Search for the cell housing the specified text and yield its (X, Y) center coordinate. 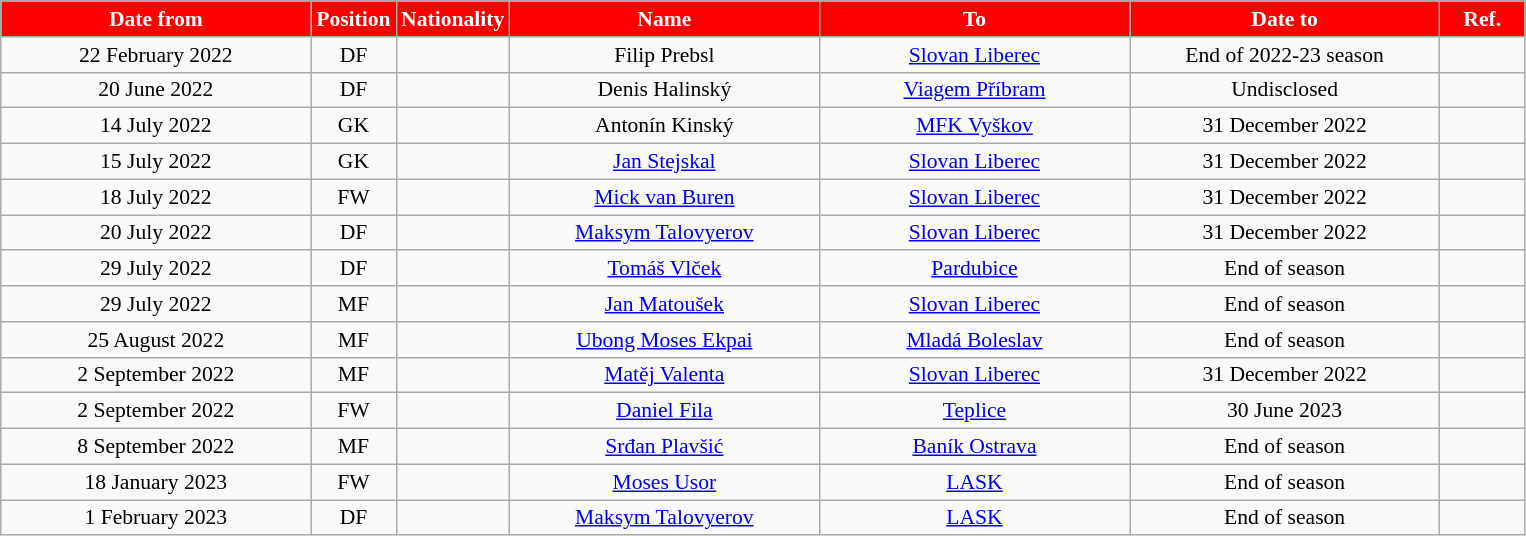
Jan Stejskal (664, 162)
Date from (156, 19)
14 July 2022 (156, 126)
Teplice (974, 411)
Viagem Příbram (974, 90)
Nationality (452, 19)
To (974, 19)
20 June 2022 (156, 90)
MFK Vyškov (974, 126)
Filip Prebsl (664, 55)
Mladá Boleslav (974, 340)
Moses Usor (664, 482)
Srđan Plavšić (664, 447)
30 June 2023 (1285, 411)
Tomáš Vlček (664, 269)
Jan Matoušek (664, 304)
Date to (1285, 19)
Ubong Moses Ekpai (664, 340)
25 August 2022 (156, 340)
End of 2022-23 season (1285, 55)
15 July 2022 (156, 162)
Ref. (1482, 19)
1 February 2023 (156, 518)
Pardubice (974, 269)
Position (354, 19)
Baník Ostrava (974, 447)
8 September 2022 (156, 447)
Matěj Valenta (664, 375)
18 January 2023 (156, 482)
20 July 2022 (156, 233)
18 July 2022 (156, 197)
Daniel Fila (664, 411)
Denis Halinský (664, 90)
Antonín Kinský (664, 126)
Mick van Buren (664, 197)
Name (664, 19)
22 February 2022 (156, 55)
Undisclosed (1285, 90)
